For the text-containing cell, return its midpoint in (X, Y) coordinate format. 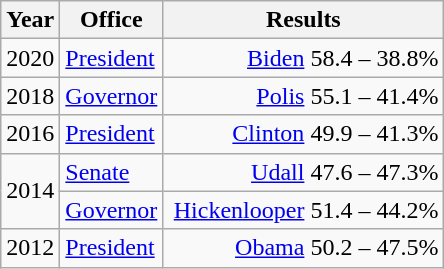
2014 (30, 191)
2020 (30, 58)
Senate (112, 172)
Clinton 49.9 – 41.3% (304, 134)
Udall 47.6 – 47.3% (304, 172)
Office (112, 20)
2012 (30, 248)
2018 (30, 96)
Results (304, 20)
Biden 58.4 – 38.8% (304, 58)
Year (30, 20)
2016 (30, 134)
Obama 50.2 – 47.5% (304, 248)
Hickenlooper 51.4 – 44.2% (304, 210)
Polis 55.1 – 41.4% (304, 96)
